Provide the [x, y] coordinate of the cell's center where the given text is located.  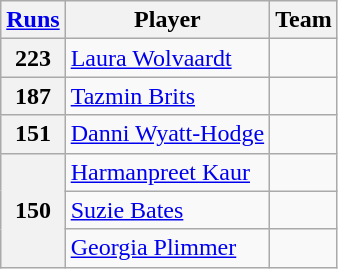
Danni Wyatt-Hodge [167, 134]
Suzie Bates [167, 210]
Runs [33, 20]
Tazmin Brits [167, 96]
223 [33, 58]
Laura Wolvaardt [167, 58]
Player [167, 20]
Team [304, 20]
187 [33, 96]
150 [33, 210]
Georgia Plimmer [167, 248]
151 [33, 134]
Harmanpreet Kaur [167, 172]
